Extract the (X, Y) coordinate from the center of the cell holding the provided text.  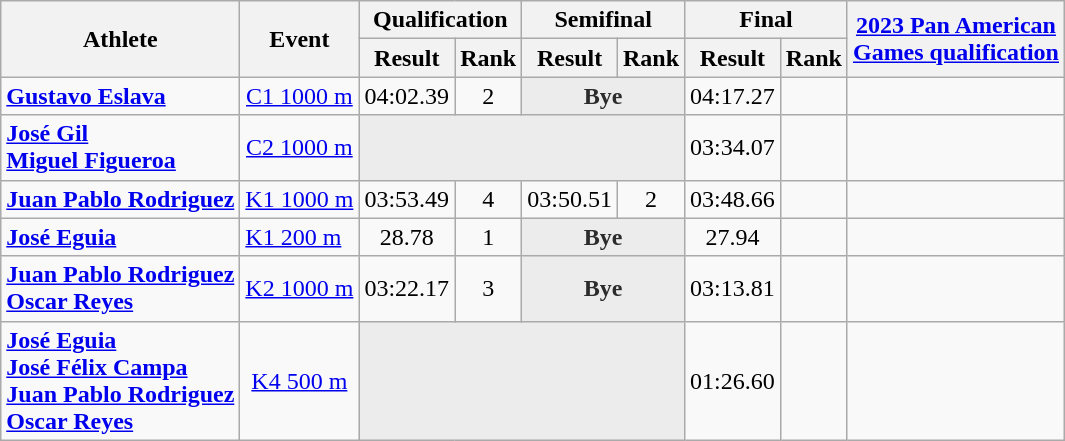
K1 200 m (300, 237)
03:50.51 (570, 199)
03:53.49 (407, 199)
2023 Pan American Games qualification (956, 39)
Final (766, 20)
C1 1000 m (300, 96)
K1 1000 m (300, 199)
03:34.07 (733, 148)
José Eguia (120, 237)
3 (488, 288)
K2 1000 m (300, 288)
Juan Pablo Rodriguez (120, 199)
03:22.17 (407, 288)
K4 500 m (300, 380)
C2 1000 m (300, 148)
04:02.39 (407, 96)
Gustavo Eslava (120, 96)
1 (488, 237)
4 (488, 199)
Juan Pablo RodriguezOscar Reyes (120, 288)
Semifinal (604, 20)
José EguiaJosé Félix CampaJuan Pablo RodriguezOscar Reyes (120, 380)
Event (300, 39)
01:26.60 (733, 380)
28.78 (407, 237)
Qualification (440, 20)
04:17.27 (733, 96)
03:48.66 (733, 199)
03:13.81 (733, 288)
José GilMiguel Figueroa (120, 148)
Athlete (120, 39)
27.94 (733, 237)
